Search for the cell housing the specified text and yield its [X, Y] center coordinate. 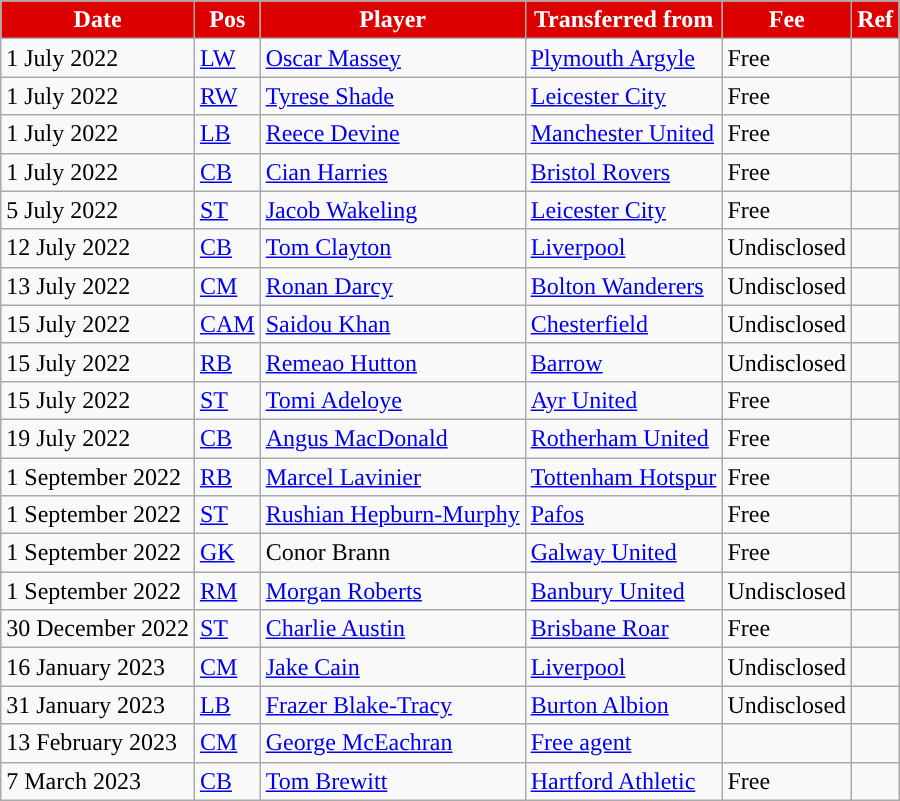
Manchester United [624, 134]
Rotherham United [624, 438]
13 July 2022 [98, 286]
Galway United [624, 553]
Date [98, 20]
Ronan Darcy [392, 286]
Jacob Wakeling [392, 210]
George McEachran [392, 743]
7 March 2023 [98, 781]
16 January 2023 [98, 667]
Angus MacDonald [392, 438]
Hartford Athletic [624, 781]
Tomi Adeloye [392, 400]
Ref [876, 20]
Jake Cain [392, 667]
Burton Albion [624, 705]
Fee [787, 20]
Barrow [624, 362]
5 July 2022 [98, 210]
Bristol Rovers [624, 172]
RW [227, 96]
Marcel Lavinier [392, 477]
Ayr United [624, 400]
Morgan Roberts [392, 591]
Charlie Austin [392, 629]
Chesterfield [624, 324]
LW [227, 58]
Bolton Wanderers [624, 286]
GK [227, 553]
Transferred from [624, 20]
Tom Clayton [392, 248]
Cian Harries [392, 172]
Conor Brann [392, 553]
Oscar Massey [392, 58]
Free agent [624, 743]
Tom Brewitt [392, 781]
13 February 2023 [98, 743]
Pos [227, 20]
CAM [227, 324]
Reece Devine [392, 134]
Remeao Hutton [392, 362]
Tyrese Shade [392, 96]
Rushian Hepburn-Murphy [392, 515]
19 July 2022 [98, 438]
Player [392, 20]
31 January 2023 [98, 705]
Saidou Khan [392, 324]
Brisbane Roar [624, 629]
12 July 2022 [98, 248]
Banbury United [624, 591]
Frazer Blake-Tracy [392, 705]
RM [227, 591]
Plymouth Argyle [624, 58]
Pafos [624, 515]
Tottenham Hotspur [624, 477]
30 December 2022 [98, 629]
